Scan for the cell matching the given text and deliver its (X, Y) coordinate at center. 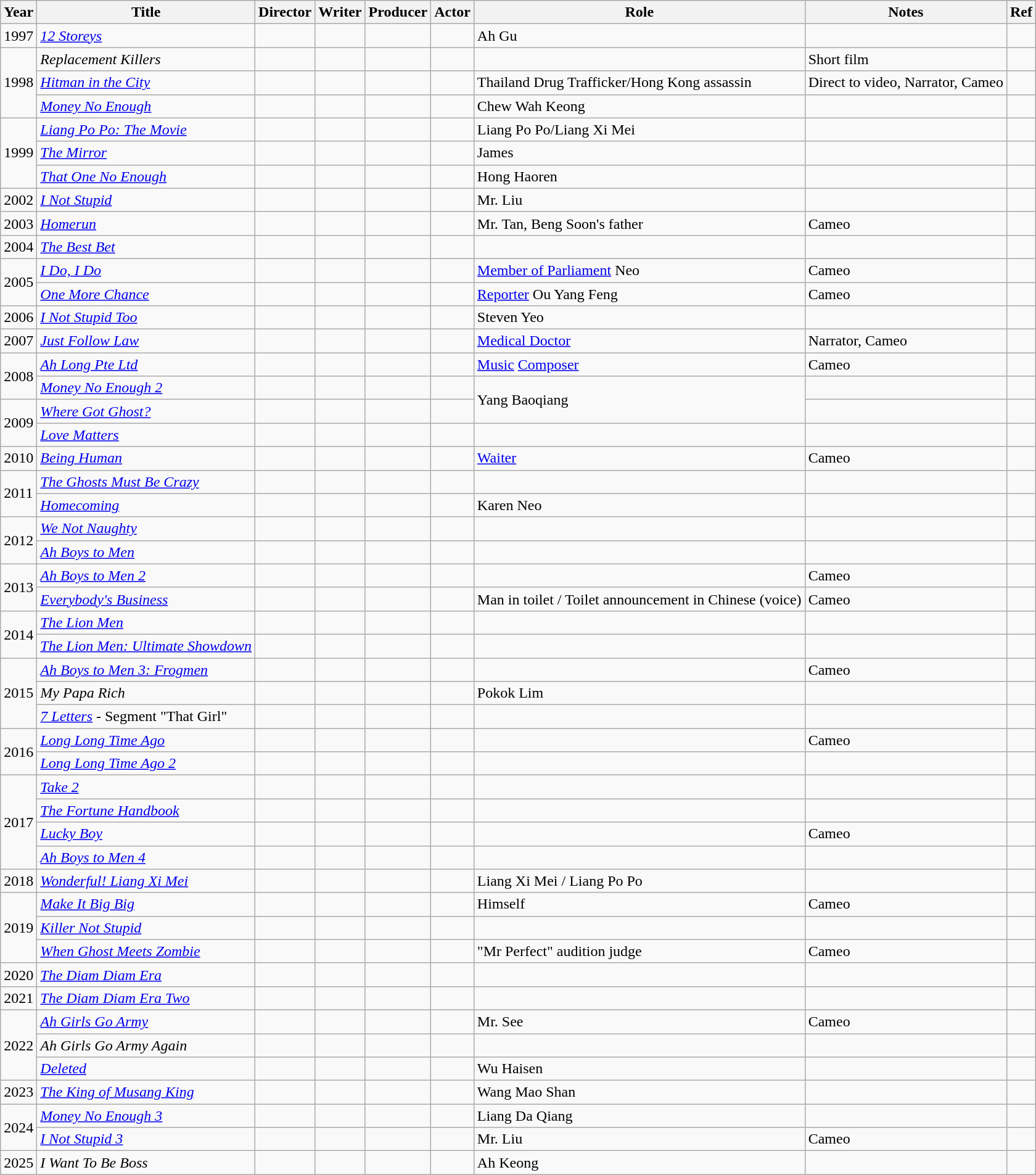
Mr. Tan, Beng Soon's father (639, 223)
Producer (398, 12)
1997 (18, 36)
Long Long Time Ago 2 (146, 764)
2010 (18, 458)
2024 (18, 1128)
Liang Po Po: The Movie (146, 130)
Long Long Time Ago (146, 740)
2013 (18, 587)
Homecoming (146, 505)
Title (146, 12)
Money No Enough 2 (146, 388)
Deleted (146, 1069)
Role (639, 12)
Just Follow Law (146, 341)
Notes (905, 12)
2003 (18, 223)
One More Chance (146, 294)
Mr. See (639, 1021)
Chew Wah Keong (639, 106)
The Lion Men: Ultimate Showdown (146, 646)
Where Got Ghost? (146, 411)
Ah Gu (639, 36)
The King of Musang King (146, 1092)
2008 (18, 376)
2023 (18, 1092)
Killer Not Stupid (146, 928)
Ah Keong (639, 1163)
2015 (18, 693)
Homerun (146, 223)
2011 (18, 493)
My Papa Rich (146, 693)
Music Composer (639, 365)
Love Matters (146, 435)
Man in toilet / Toilet announcement in Chinese (voice) (639, 599)
2006 (18, 318)
2007 (18, 341)
2018 (18, 881)
2014 (18, 634)
Waiter (639, 458)
Thailand Drug Trafficker/Hong Kong assassin (639, 83)
Ah Girls Go Army (146, 1021)
When Ghost Meets Zombie (146, 951)
The Diam Diam Era Two (146, 998)
7 Letters - Segment "That Girl" (146, 717)
Ah Girls Go Army Again (146, 1045)
2009 (18, 423)
2019 (18, 928)
Money No Enough 3 (146, 1116)
Ah Boys to Men 3: Frogmen (146, 669)
Pokok Lim (639, 693)
Liang Da Qiang (639, 1116)
Karen Neo (639, 505)
I Not Stupid Too (146, 318)
Wu Haisen (639, 1069)
Steven Yeo (639, 318)
2020 (18, 975)
Ref (1021, 12)
"Mr Perfect" audition judge (639, 951)
Member of Parliament Neo (639, 270)
I Not Stupid (146, 200)
12 Storeys (146, 36)
Liang Po Po/Liang Xi Mei (639, 130)
Everybody's Business (146, 599)
Ah Boys to Men 4 (146, 857)
2021 (18, 998)
Short film (905, 59)
Direct to video, Narrator, Cameo (905, 83)
Medical Doctor (639, 341)
Year (18, 12)
1998 (18, 83)
Himself (639, 904)
Take 2 (146, 787)
2002 (18, 200)
The Fortune Handbook (146, 810)
The Diam Diam Era (146, 975)
Ah Long Pte Ltd (146, 365)
2022 (18, 1045)
Liang Xi Mei / Liang Po Po (639, 881)
Lucky Boy (146, 834)
Actor (453, 12)
James (639, 153)
Yang Baoqiang (639, 400)
We Not Naughty (146, 529)
Make It Big Big (146, 904)
Hitman in the City (146, 83)
The Ghosts Must Be Crazy (146, 482)
2012 (18, 540)
The Best Bet (146, 247)
Wang Mao Shan (639, 1092)
Money No Enough (146, 106)
Ah Boys to Men (146, 552)
Hong Haoren (639, 176)
Writer (340, 12)
I Do, I Do (146, 270)
2016 (18, 752)
Reporter Ou Yang Feng (639, 294)
The Lion Men (146, 622)
Director (285, 12)
Being Human (146, 458)
The Mirror (146, 153)
Replacement Killers (146, 59)
2025 (18, 1163)
2017 (18, 822)
I Want To Be Boss (146, 1163)
Wonderful! Liang Xi Mei (146, 881)
1999 (18, 153)
That One No Enough (146, 176)
I Not Stupid 3 (146, 1139)
2004 (18, 247)
Narrator, Cameo (905, 341)
2005 (18, 282)
Ah Boys to Men 2 (146, 575)
